Return (x, y) of the center of cell containing provided text 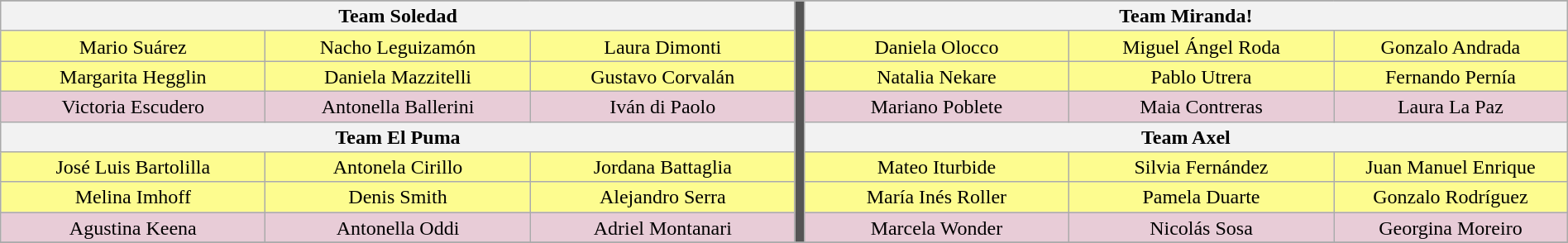
Daniela Olocco (936, 46)
Antonella Ballerini (398, 106)
Maia Contreras (1201, 106)
Gustavo Corvalán (662, 76)
Laura La Paz (1451, 106)
Natalia Nekare (936, 76)
Team Soledad (399, 17)
Juan Manuel Enrique (1451, 167)
Laura Dimonti (662, 46)
Agustina Keena (133, 228)
Melina Imhoff (133, 197)
Antonella Oddi (398, 228)
Pamela Duarte (1201, 197)
Fernando Pernía (1451, 76)
María Inés Roller (936, 197)
Nicolás Sosa (1201, 228)
Margarita Hegglin (133, 76)
José Luis Bartolilla (133, 167)
Gonzalo Andrada (1451, 46)
Team Miranda! (1186, 17)
Nacho Leguizamón (398, 46)
Alejandro Serra (662, 197)
Team El Puma (399, 137)
Jordana Battaglia (662, 167)
Marcela Wonder (936, 228)
Daniela Mazzitelli (398, 76)
Denis Smith (398, 197)
Miguel Ángel Roda (1201, 46)
Silvia Fernández (1201, 167)
Victoria Escudero (133, 106)
Antonela Cirillo (398, 167)
Pablo Utrera (1201, 76)
Mariano Poblete (936, 106)
Iván di Paolo (662, 106)
Mario Suárez (133, 46)
Adriel Montanari (662, 228)
Mateo Iturbide (936, 167)
Georgina Moreiro (1451, 228)
Gonzalo Rodríguez (1451, 197)
Team Axel (1186, 137)
